Return [x, y] of the center of cell containing provided text 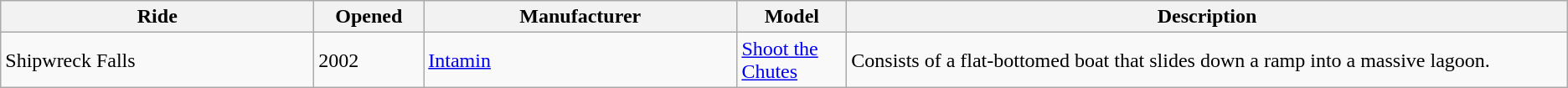
Opened [369, 17]
Manufacturer [580, 17]
Model [792, 17]
Shipwreck Falls [157, 60]
Description [1207, 17]
2002 [369, 60]
Ride [157, 17]
Consists of a flat-bottomed boat that slides down a ramp into a massive lagoon. [1207, 60]
Shoot the Chutes [792, 60]
Intamin [580, 60]
